Locate the cell with the specified text and output its (x, y) center coordinate. 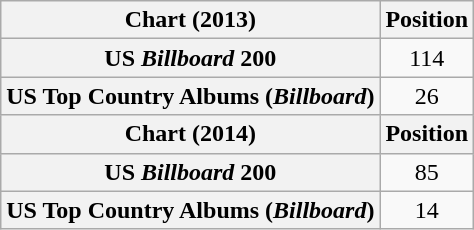
26 (427, 96)
Chart (2014) (190, 134)
14 (427, 210)
85 (427, 172)
114 (427, 58)
Chart (2013) (190, 20)
